Output the [x, y] coordinate of the center of the cell containing the given text.  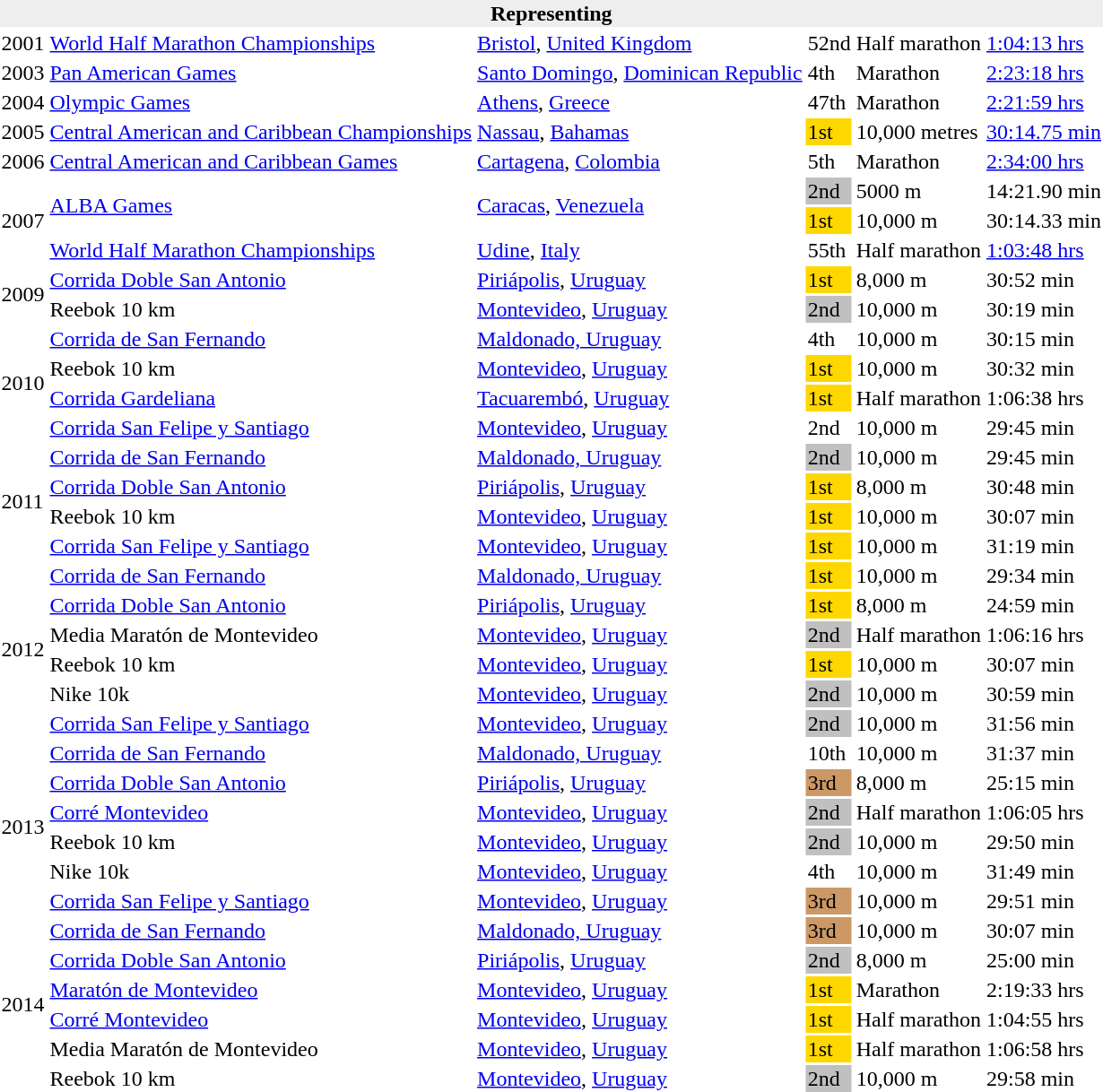
5000 m [918, 191]
47th [829, 102]
Caracas, Venezuela [640, 206]
29:50 min [1044, 842]
2001 [23, 43]
30:48 min [1044, 487]
10th [829, 753]
52nd [829, 43]
30:19 min [1044, 309]
2003 [23, 73]
2011 [23, 502]
Tacuarembó, Uruguay [640, 398]
Olympic Games [261, 102]
29:34 min [1044, 576]
2014 [23, 1004]
2:23:18 hrs [1044, 73]
30:14.75 min [1044, 132]
14:21.90 min [1044, 191]
30:14.33 min [1044, 221]
1:06:05 hrs [1044, 812]
2004 [23, 102]
Athens, Greece [640, 102]
29:51 min [1044, 901]
24:59 min [1044, 605]
Udine, Italy [640, 250]
31:19 min [1044, 546]
Central American and Caribbean Games [261, 161]
2:21:59 hrs [1044, 102]
Nassau, Bahamas [640, 132]
25:00 min [1044, 960]
1:06:38 hrs [1044, 398]
55th [829, 250]
Bristol, United Kingdom [640, 43]
1:06:16 hrs [1044, 635]
2007 [23, 221]
Pan American Games [261, 73]
2006 [23, 161]
30:59 min [1044, 694]
Santo Domingo, Dominican Republic [640, 73]
30:15 min [1044, 339]
25:15 min [1044, 783]
29:58 min [1044, 1079]
1:04:13 hrs [1044, 43]
1:04:55 hrs [1044, 1019]
Corrida Gardeliana [261, 398]
2:34:00 hrs [1044, 161]
10,000 metres [918, 132]
2013 [23, 827]
2009 [23, 294]
30:52 min [1044, 280]
30:32 min [1044, 368]
Representing [551, 13]
Maratón de Montevideo [261, 990]
31:49 min [1044, 871]
1:03:48 hrs [1044, 250]
2010 [23, 384]
ALBA Games [261, 206]
5th [829, 161]
2012 [23, 649]
31:37 min [1044, 753]
2005 [23, 132]
2:19:33 hrs [1044, 990]
Central American and Caribbean Championships [261, 132]
31:56 min [1044, 724]
Cartagena, Colombia [640, 161]
1:06:58 hrs [1044, 1049]
